Search for the cell housing the specified text and yield its (X, Y) center coordinate. 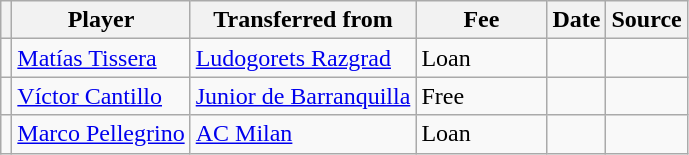
Matías Tissera (101, 58)
Víctor Cantillo (101, 96)
Source (646, 20)
Junior de Barranquilla (303, 96)
Ludogorets Razgrad (303, 58)
Player (101, 20)
Transferred from (303, 20)
Fee (482, 20)
Free (482, 96)
AC Milan (303, 134)
Date (576, 20)
Marco Pellegrino (101, 134)
